Provide the (X, Y) coordinate of the cell's center where the given text is located.  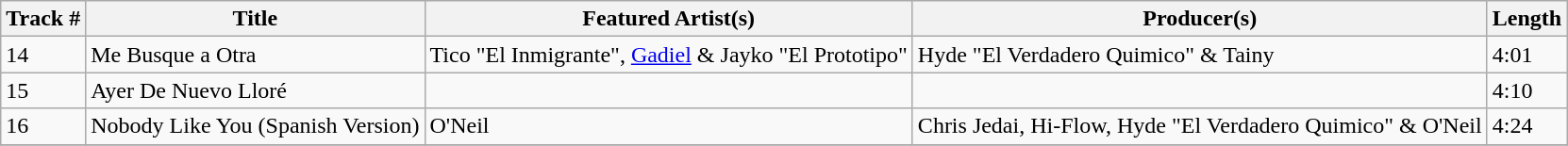
Ayer De Nuevo Lloré (255, 90)
15 (43, 90)
Producer(s) (1200, 19)
4:24 (1526, 126)
4:10 (1526, 90)
Title (255, 19)
4:01 (1526, 55)
Me Busque a Otra (255, 55)
Tico "El Inmigrante", Gadiel & Jayko "El Prototipo" (668, 55)
Hyde "El Verdadero Quimico" & Tainy (1200, 55)
14 (43, 55)
16 (43, 126)
Length (1526, 19)
Chris Jedai, Hi-Flow, Hyde "El Verdadero Quimico" & O'Neil (1200, 126)
Featured Artist(s) (668, 19)
O'Neil (668, 126)
Track # (43, 19)
Nobody Like You (Spanish Version) (255, 126)
